Pinpoint the cell where the given text exists, returning its [x, y] midpoint coordinate. 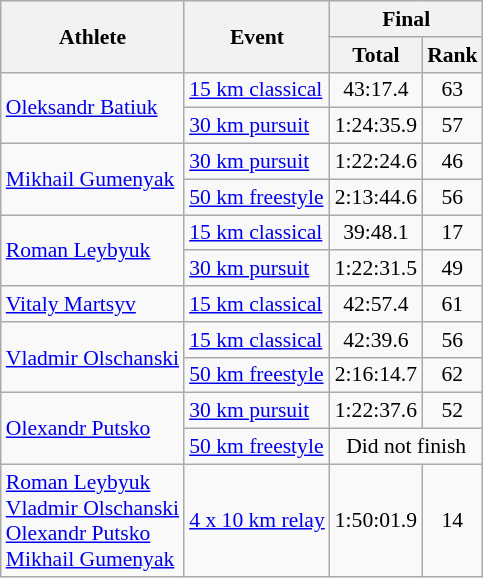
Athlete [92, 36]
Vladmir Olschanski [92, 358]
Mikhail Gumenyak [92, 180]
42:39.6 [376, 340]
Rank [452, 55]
1:22:37.6 [376, 411]
1:22:31.5 [376, 269]
42:57.4 [376, 304]
1:50:01.9 [376, 520]
62 [452, 375]
Roman LeybyukVladmir OlschanskiOlexandr PutskoMikhail Gumenyak [92, 520]
57 [452, 126]
17 [452, 233]
63 [452, 90]
1:24:35.9 [376, 126]
Vitaly Martsyv [92, 304]
Event [257, 36]
14 [452, 520]
Olexandr Putsko [92, 428]
Total [376, 55]
Did not finish [406, 447]
43:17.4 [376, 90]
2:16:14.7 [376, 375]
4 x 10 km relay [257, 520]
2:13:44.6 [376, 197]
1:22:24.6 [376, 162]
Oleksandr Batiuk [92, 108]
61 [452, 304]
39:48.1 [376, 233]
Roman Leybyuk [92, 250]
52 [452, 411]
Final [406, 19]
46 [452, 162]
49 [452, 269]
